Identify which cell holds the provided text, then report its [x, y] central coordinate. 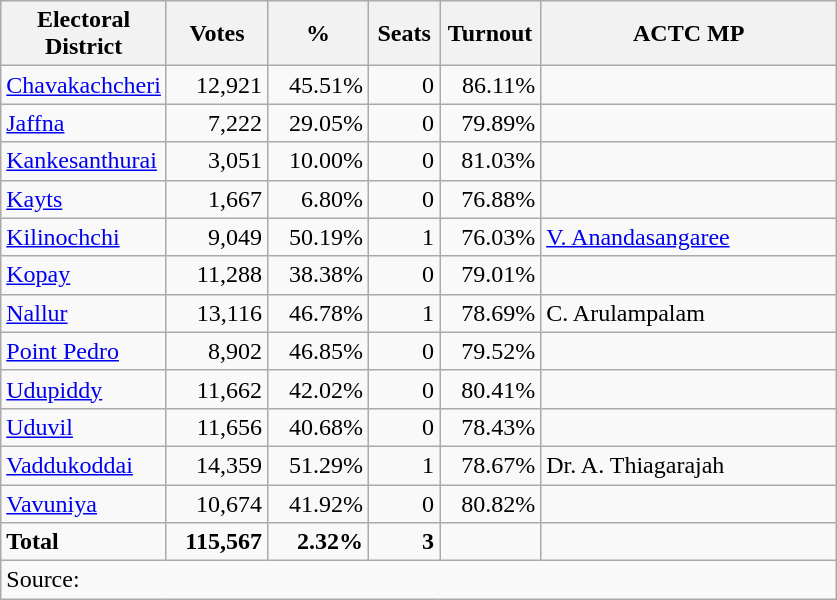
3 [404, 542]
76.03% [490, 237]
46.78% [318, 313]
46.85% [318, 351]
Electoral District [84, 34]
3,051 [216, 161]
7,222 [216, 123]
Kilinochchi [84, 237]
Nallur [84, 313]
78.67% [490, 465]
Kankesanthurai [84, 161]
Seats [404, 34]
ACTC MP [689, 34]
Dr. A. Thiagarajah [689, 465]
78.69% [490, 313]
10,674 [216, 503]
79.52% [490, 351]
Total [84, 542]
11,662 [216, 389]
1,667 [216, 199]
12,921 [216, 85]
41.92% [318, 503]
C. Arulampalam [689, 313]
40.68% [318, 427]
Source: [419, 580]
80.41% [490, 389]
86.11% [490, 85]
81.03% [490, 161]
V. Anandasangaree [689, 237]
2.32% [318, 542]
80.82% [490, 503]
11,288 [216, 275]
Chavakachcheri [84, 85]
29.05% [318, 123]
79.89% [490, 123]
6.80% [318, 199]
8,902 [216, 351]
38.38% [318, 275]
Turnout [490, 34]
51.29% [318, 465]
Kopay [84, 275]
42.02% [318, 389]
Uduvil [84, 427]
76.88% [490, 199]
79.01% [490, 275]
9,049 [216, 237]
115,567 [216, 542]
% [318, 34]
13,116 [216, 313]
Udupiddy [84, 389]
Vaddukoddai [84, 465]
Jaffna [84, 123]
78.43% [490, 427]
Vavuniya [84, 503]
10.00% [318, 161]
Point Pedro [84, 351]
Kayts [84, 199]
Votes [216, 34]
14,359 [216, 465]
45.51% [318, 85]
11,656 [216, 427]
50.19% [318, 237]
